Scan for the cell matching the given text and deliver its [X, Y] coordinate at center. 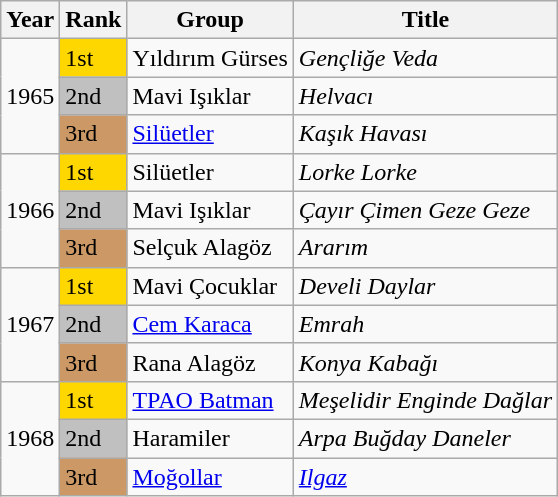
Selçuk Alagöz [210, 248]
Develi Daylar [425, 286]
TPAO Batman [210, 400]
Rank [94, 20]
1967 [30, 324]
1965 [30, 96]
Moğollar [210, 477]
Helvacı [425, 96]
Kaşık Havası [425, 134]
Gençliğe Veda [425, 58]
1966 [30, 210]
Group [210, 20]
Rana Alagöz [210, 362]
Konya Kabağı [425, 362]
Yıldırım Gürses [210, 58]
Year [30, 20]
Ilgaz [425, 477]
Cem Karaca [210, 324]
Lorke Lorke [425, 172]
Arpa Buğday Daneler [425, 438]
Mavi Çocuklar [210, 286]
Çayır Çimen Geze Geze [425, 210]
Title [425, 20]
Haramiler [210, 438]
Meşelidir Enginde Dağlar [425, 400]
Ararım [425, 248]
1968 [30, 438]
Emrah [425, 324]
